Capture the cell that displays the provided text and extract its [x, y] central coordinate. 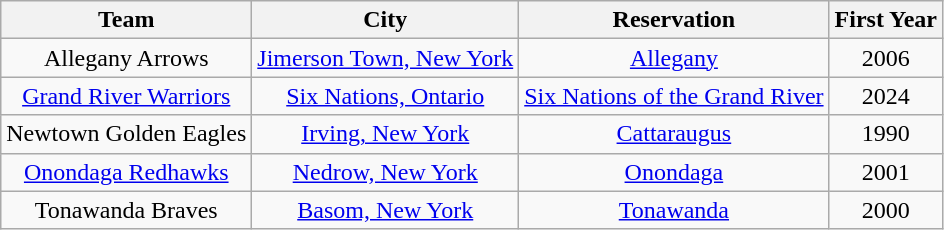
Allegany [674, 58]
Six Nations, Ontario [386, 96]
City [386, 20]
2006 [886, 58]
Cattaraugus [674, 134]
Team [126, 20]
1990 [886, 134]
2001 [886, 172]
Six Nations of the Grand River [674, 96]
First Year [886, 20]
2000 [886, 210]
Onondaga [674, 172]
Tonawanda Braves [126, 210]
Grand River Warriors [126, 96]
Newtown Golden Eagles [126, 134]
Nedrow, New York [386, 172]
Onondaga Redhawks [126, 172]
Reservation [674, 20]
2024 [886, 96]
Basom, New York [386, 210]
Irving, New York [386, 134]
Jimerson Town, New York [386, 58]
Tonawanda [674, 210]
Allegany Arrows [126, 58]
